Provide the [X, Y] coordinate of the cell's center where the given text is located.  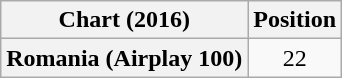
Position [295, 20]
Chart (2016) [124, 20]
22 [295, 58]
Romania (Airplay 100) [124, 58]
